Locate the cell with the specified text and output its (x, y) center coordinate. 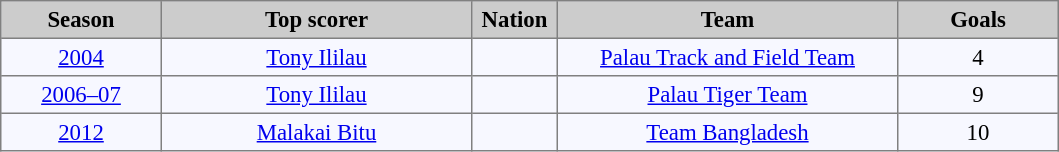
2006–07 (81, 95)
10 (978, 132)
Team Bangladesh (727, 132)
Palau Tiger Team (727, 95)
Season (81, 20)
Team (727, 20)
9 (978, 95)
Goals (978, 20)
Malakai Bitu (316, 132)
Palau Track and Field Team (727, 57)
2004 (81, 57)
4 (978, 57)
2012 (81, 132)
Nation (515, 20)
Top scorer (316, 20)
